Find where the given text appears and provide that cell's center as (X, Y) coordinate. 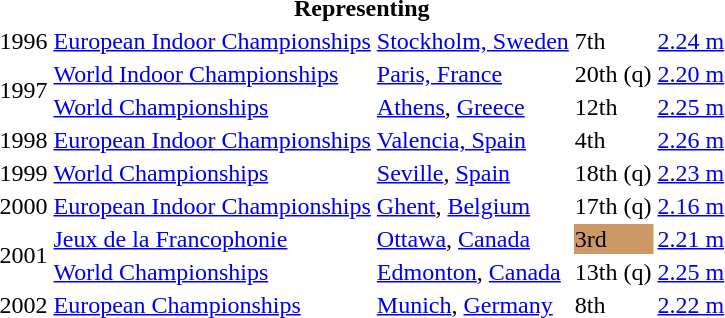
Stockholm, Sweden (472, 41)
3rd (613, 239)
Paris, France (472, 74)
Jeux de la Francophonie (212, 239)
4th (613, 140)
20th (q) (613, 74)
Athens, Greece (472, 107)
17th (q) (613, 206)
18th (q) (613, 173)
Valencia, Spain (472, 140)
12th (613, 107)
Seville, Spain (472, 173)
Edmonton, Canada (472, 272)
13th (q) (613, 272)
7th (613, 41)
Ghent, Belgium (472, 206)
World Indoor Championships (212, 74)
Ottawa, Canada (472, 239)
